Pinpoint the cell where the given text exists, returning its [x, y] midpoint coordinate. 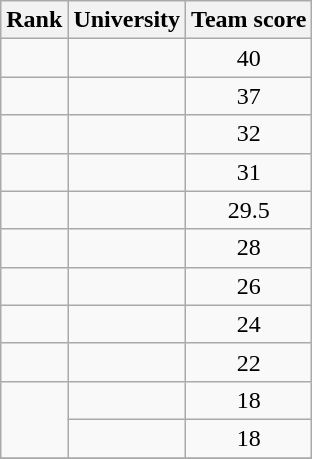
28 [249, 248]
29.5 [249, 210]
37 [249, 96]
24 [249, 324]
Rank [34, 20]
22 [249, 362]
32 [249, 134]
University [127, 20]
40 [249, 58]
26 [249, 286]
31 [249, 172]
Team score [249, 20]
